Locate the cell with the specified text and output its [x, y] center coordinate. 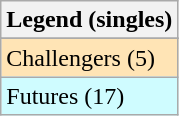
Legend (singles) [90, 20]
Challengers (5) [90, 58]
Futures (17) [90, 96]
